Extract the [x, y] coordinate from the center of the cell holding the provided text.  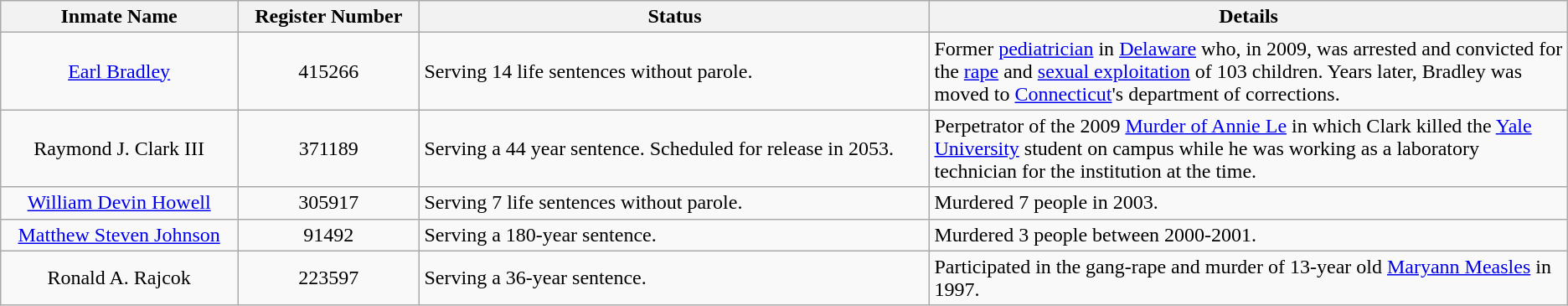
91492 [328, 235]
Murdered 7 people in 2003. [1248, 203]
Serving 7 life sentences without parole. [675, 203]
Matthew Steven Johnson [119, 235]
Status [675, 17]
Participated in the gang-rape and murder of 13-year old Maryann Measles in 1997. [1248, 278]
Ronald A. Rajcok [119, 278]
Raymond J. Clark III [119, 148]
Earl Bradley [119, 71]
Details [1248, 17]
Murdered 3 people between 2000-2001. [1248, 235]
371189 [328, 148]
415266 [328, 71]
Register Number [328, 17]
Serving a 180-year sentence. [675, 235]
Serving 14 life sentences without parole. [675, 71]
Serving a 36-year sentence. [675, 278]
Serving a 44 year sentence. Scheduled for release in 2053. [675, 148]
Inmate Name [119, 17]
223597 [328, 278]
305917 [328, 203]
William Devin Howell [119, 203]
